Provide the (X, Y) coordinate of the cell's center where the given text is located.  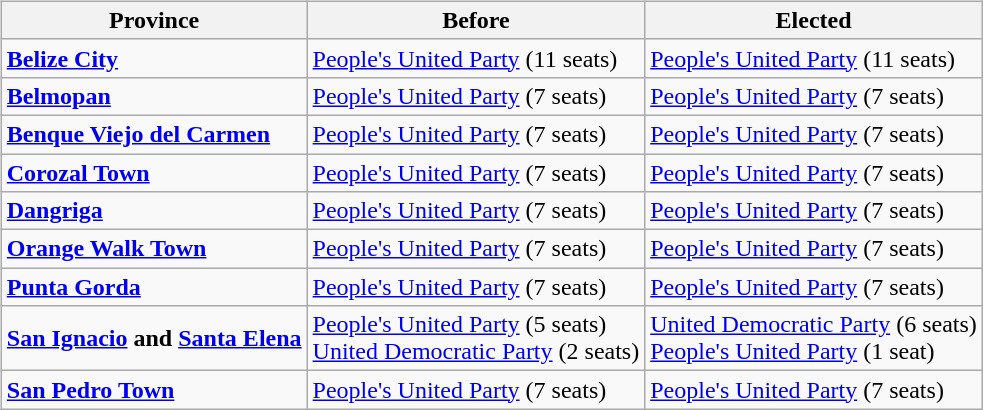
Corozal Town (154, 173)
San Ignacio and Santa Elena (154, 338)
Dangriga (154, 211)
Belmopan (154, 96)
Province (154, 20)
United Democratic Party (6 seats)People's United Party (1 seat) (814, 338)
San Pedro Town (154, 390)
Benque Viejo del Carmen (154, 134)
Elected (814, 20)
People's United Party (5 seats)United Democratic Party (2 seats) (476, 338)
Punta Gorda (154, 287)
Before (476, 20)
Belize City (154, 58)
Orange Walk Town (154, 249)
